Locate the cell with the specified text and output its [X, Y] center coordinate. 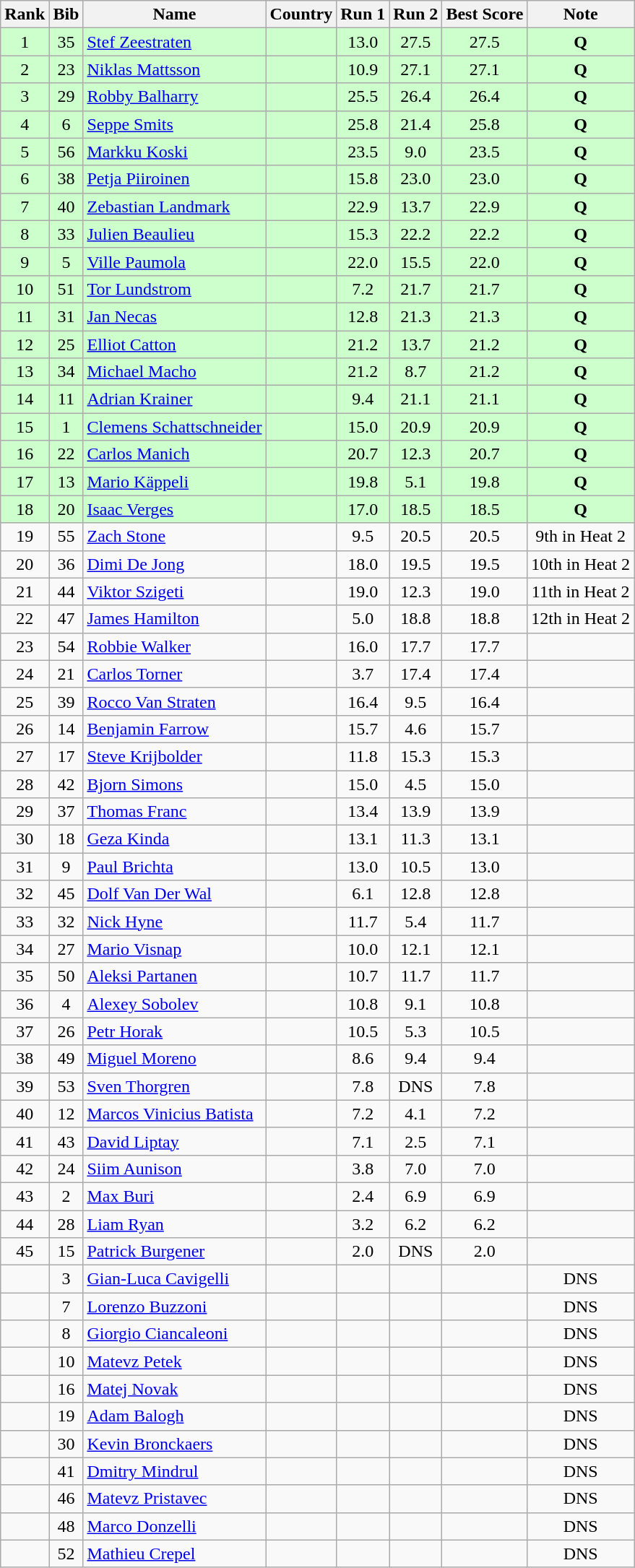
10.9 [363, 69]
9.0 [416, 152]
53 [66, 1086]
Marco Donzelli [175, 1526]
Petr Horak [175, 1031]
21.4 [416, 124]
Dimi De Jong [175, 564]
8.6 [363, 1059]
Steve Krijbolder [175, 756]
Matevz Pristavec [175, 1499]
Patrick Burgener [175, 1252]
Carlos Manich [175, 454]
16.0 [363, 646]
Marcos Vinicius Batista [175, 1114]
James Hamilton [175, 619]
4.5 [416, 784]
Gian-Luca Cavigelli [175, 1279]
Michael Macho [175, 372]
Giorgio Ciancaleoni [175, 1334]
Viktor Szigeti [175, 592]
Miguel Moreno [175, 1059]
9th in Heat 2 [581, 537]
Run 2 [416, 14]
Max Buri [175, 1196]
52 [66, 1554]
Matej Novak [175, 1389]
Bib [66, 14]
Lorenzo Buzzoni [175, 1307]
5.4 [416, 922]
Petja Piiroinen [175, 179]
4.6 [416, 729]
Mathieu Crepel [175, 1554]
6.1 [363, 894]
Dmitry Mindrul [175, 1471]
Markku Koski [175, 152]
54 [66, 646]
Sven Thorgren [175, 1086]
Tor Lundstrom [175, 289]
Note [581, 14]
15.8 [363, 179]
47 [66, 619]
5.3 [416, 1031]
Julien Beaulieu [175, 234]
Jan Necas [175, 316]
10th in Heat 2 [581, 564]
18.0 [363, 564]
Adam Balogh [175, 1416]
Zebastian Landmark [175, 207]
Ville Paumola [175, 261]
11.8 [363, 756]
Nick Hyne [175, 922]
Kevin Bronckaers [175, 1444]
48 [66, 1526]
Aleksi Partanen [175, 976]
5.1 [416, 482]
50 [66, 976]
Alexey Sobolev [175, 1004]
3.7 [363, 674]
9.1 [416, 1004]
Robby Balharry [175, 97]
11.3 [416, 839]
Geza Kinda [175, 839]
Adrian Krainer [175, 399]
3.8 [363, 1169]
5.0 [363, 619]
Country [301, 14]
Siim Aunison [175, 1169]
10.7 [363, 976]
Robbie Walker [175, 646]
Zach Stone [175, 537]
10.0 [363, 949]
Isaac Verges [175, 509]
Stef Zeestraten [175, 42]
13.4 [363, 812]
8.7 [416, 372]
Niklas Mattsson [175, 69]
17.0 [363, 509]
15.5 [416, 261]
4.1 [416, 1114]
Mario Visnap [175, 949]
56 [66, 152]
David Liptay [175, 1141]
Best Score [485, 14]
Rank [25, 14]
25.5 [363, 97]
Matevz Petek [175, 1361]
Thomas Franc [175, 812]
Run 1 [363, 14]
3.2 [363, 1224]
Seppe Smits [175, 124]
51 [66, 289]
Paul Brichta [175, 867]
Dolf Van Der Wal [175, 894]
Clemens Schattschneider [175, 427]
11th in Heat 2 [581, 592]
Carlos Torner [175, 674]
Rocco Van Straten [175, 701]
55 [66, 537]
2.4 [363, 1196]
46 [66, 1499]
2.5 [416, 1141]
Elliot Catton [175, 345]
49 [66, 1059]
Mario Käppeli [175, 482]
Bjorn Simons [175, 784]
Name [175, 14]
Benjamin Farrow [175, 729]
Liam Ryan [175, 1224]
12th in Heat 2 [581, 619]
